Extract the [X, Y] coordinate from the center of the cell holding the provided text.  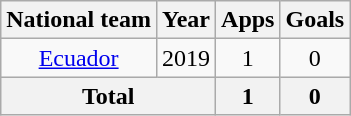
National team [79, 20]
Year [186, 20]
Total [108, 96]
Apps [248, 20]
Ecuador [79, 58]
2019 [186, 58]
Goals [315, 20]
